Identify which cell holds the provided text, then report its [X, Y] central coordinate. 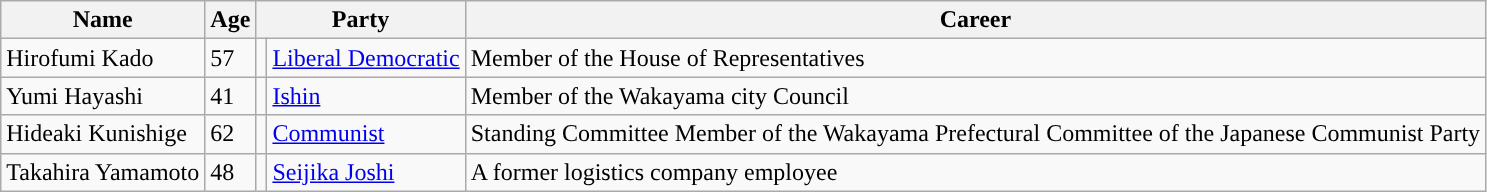
Member of the House of Representatives [975, 58]
Communist [366, 134]
Hideaki Kunishige [103, 134]
Career [975, 20]
57 [230, 58]
48 [230, 172]
Member of the Wakayama city Council [975, 96]
41 [230, 96]
Yumi Hayashi [103, 96]
Liberal Democratic [366, 58]
Ishin [366, 96]
Seijika Joshi [366, 172]
Hirofumi Kado [103, 58]
Age [230, 20]
A former logistics company employee [975, 172]
Name [103, 20]
Party [360, 20]
62 [230, 134]
Takahira Yamamoto [103, 172]
Standing Committee Member of the Wakayama Prefectural Committee of the Japanese Communist Party [975, 134]
